Detect which cell encompasses the target text, then output its (x, y) center coordinate. 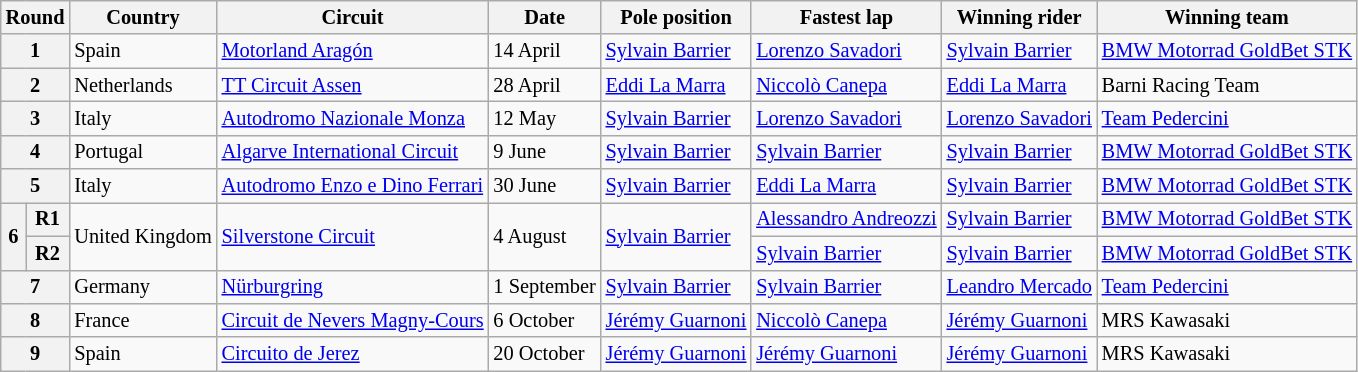
Circuit (353, 17)
TT Circuit Assen (353, 85)
2 (36, 85)
R2 (48, 253)
28 April (545, 85)
14 April (545, 51)
Round (36, 17)
Barni Racing Team (1227, 85)
9 June (545, 152)
Germany (142, 287)
8 (36, 320)
Portugal (142, 152)
Netherlands (142, 85)
6 (14, 236)
1 (36, 51)
Circuito de Jerez (353, 354)
Autodromo Nazionale Monza (353, 118)
Autodromo Enzo e Dino Ferrari (353, 186)
Leandro Mercado (1020, 287)
4 August (545, 236)
Winning rider (1020, 17)
1 September (545, 287)
United Kingdom (142, 236)
Alessandro Andreozzi (846, 219)
9 (36, 354)
France (142, 320)
Winning team (1227, 17)
R1 (48, 219)
3 (36, 118)
Motorland Aragón (353, 51)
5 (36, 186)
30 June (545, 186)
Algarve International Circuit (353, 152)
Nürburgring (353, 287)
6 October (545, 320)
20 October (545, 354)
Date (545, 17)
Circuit de Nevers Magny-Cours (353, 320)
Silverstone Circuit (353, 236)
12 May (545, 118)
7 (36, 287)
Pole position (676, 17)
Country (142, 17)
4 (36, 152)
Fastest lap (846, 17)
